Scan for the cell matching the given text and deliver its (X, Y) coordinate at center. 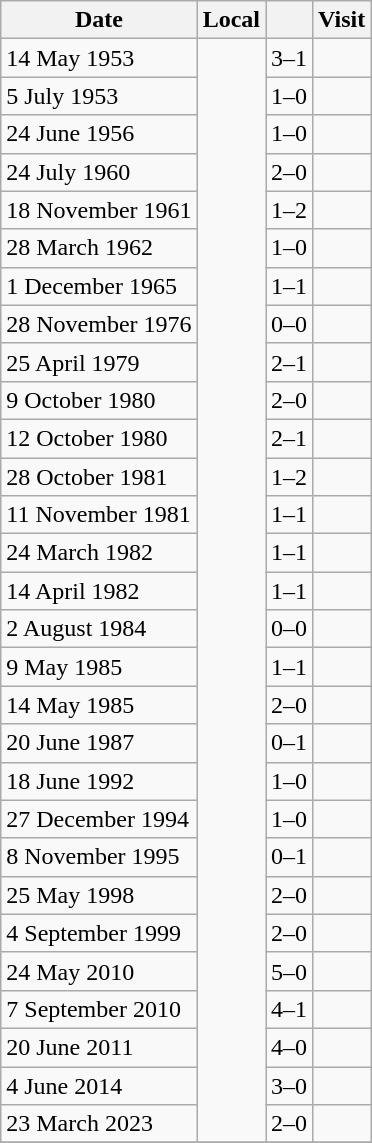
11 November 1981 (99, 515)
20 June 1987 (99, 743)
4 September 1999 (99, 933)
18 November 1961 (99, 210)
24 July 1960 (99, 172)
14 May 1953 (99, 58)
24 March 1982 (99, 553)
Local (231, 20)
8 November 1995 (99, 857)
14 May 1985 (99, 705)
Visit (342, 20)
12 October 1980 (99, 438)
18 June 1992 (99, 781)
14 April 1982 (99, 591)
25 May 1998 (99, 895)
27 December 1994 (99, 819)
9 May 1985 (99, 667)
28 October 1981 (99, 477)
9 October 1980 (99, 400)
3–0 (290, 1085)
25 April 1979 (99, 362)
2 August 1984 (99, 629)
5–0 (290, 971)
1 December 1965 (99, 286)
4–1 (290, 1009)
28 March 1962 (99, 248)
4 June 2014 (99, 1085)
28 November 1976 (99, 324)
20 June 2011 (99, 1047)
4–0 (290, 1047)
7 September 2010 (99, 1009)
Date (99, 20)
24 May 2010 (99, 971)
24 June 1956 (99, 134)
5 July 1953 (99, 96)
3–1 (290, 58)
23 March 2023 (99, 1124)
